Determine the (X, Y) coordinate at the center of the cell enclosing the given text.  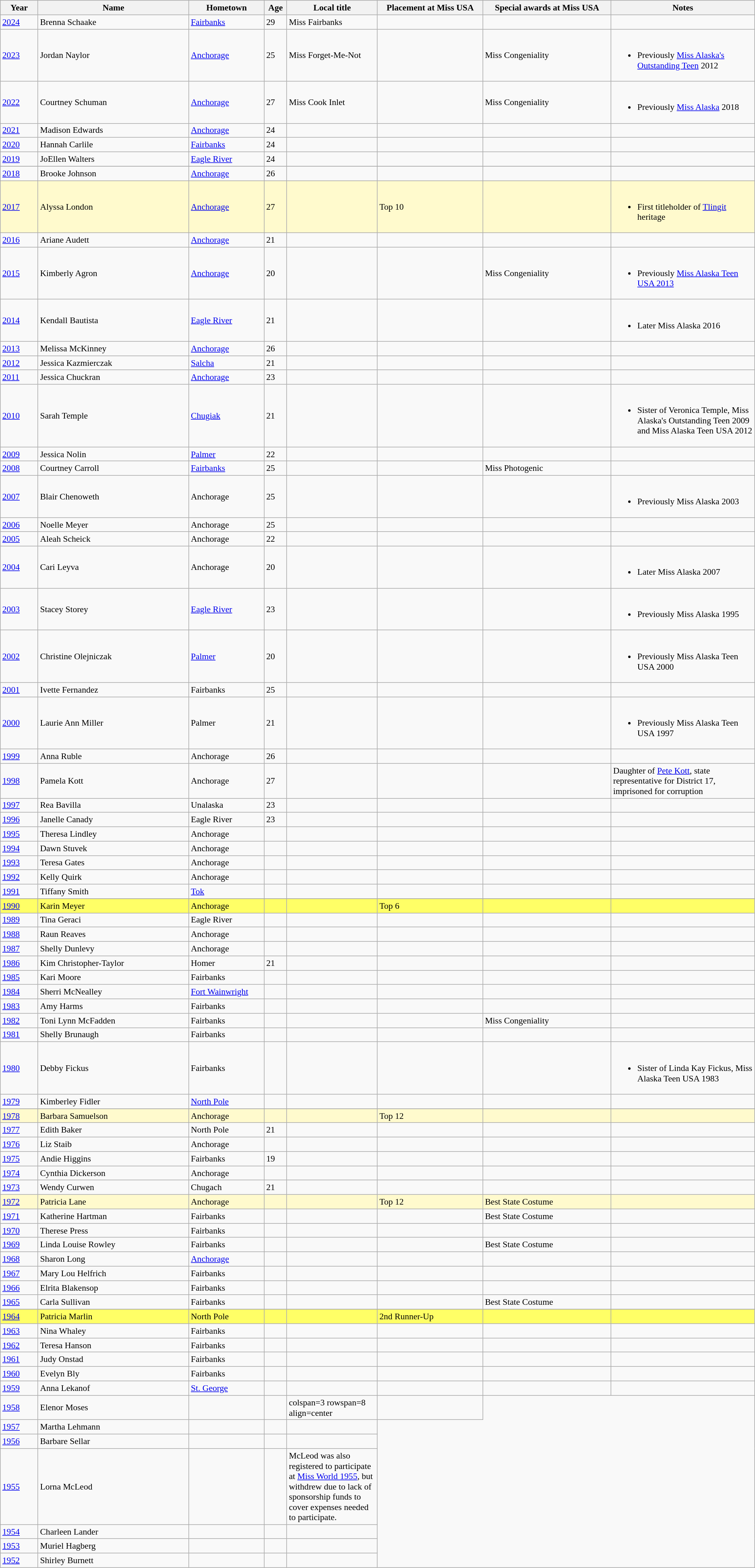
1955 (19, 1487)
2021 (19, 130)
1987 (19, 949)
1971 (19, 1216)
1986 (19, 963)
Ivette Fernandez (114, 690)
Brenna Schaake (114, 22)
Patricia Lane (114, 1202)
First titleholder of Tlingit heritage (683, 207)
Miss Photogenic (547, 468)
Laurie Ann Miller (114, 723)
Kimberley Fidler (114, 1102)
2019 (19, 159)
1967 (19, 1273)
2012 (19, 363)
Previously Miss Alaska Teen USA 2013 (683, 273)
Kimberly Agron (114, 273)
Miss Forget-Me-Not (332, 55)
1957 (19, 1427)
Courtney Schuman (114, 102)
1977 (19, 1130)
Toni Lynn McFadden (114, 1021)
Shirley Burnett (114, 1560)
1980 (19, 1068)
1952 (19, 1560)
Karin Meyer (114, 906)
1984 (19, 992)
Katherine Hartman (114, 1216)
Previously Miss Alaska 2003 (683, 497)
2009 (19, 454)
Later Miss Alaska 2016 (683, 320)
Aleah Scheick (114, 539)
Sharon Long (114, 1259)
2004 (19, 567)
2011 (19, 378)
1975 (19, 1159)
1993 (19, 863)
2014 (19, 320)
Previously Miss Alaska's Outstanding Teen 2012 (683, 55)
Age (275, 8)
1989 (19, 920)
Jordan Naylor (114, 55)
1961 (19, 1360)
Nina Whaley (114, 1331)
Christine Olejniczak (114, 656)
Placement at Miss USA (430, 8)
Local title (332, 8)
Year (19, 8)
1996 (19, 820)
Sherri McNealley (114, 992)
1992 (19, 877)
Pamela Kott (114, 781)
Brooke Johnson (114, 173)
Carla Sullivan (114, 1302)
Theresa Lindley (114, 834)
Chugiak (226, 415)
2nd Runner-Up (430, 1316)
1983 (19, 1006)
1995 (19, 834)
1964 (19, 1316)
2017 (19, 207)
Tok (226, 891)
2008 (19, 468)
1998 (19, 781)
Hannah Carlile (114, 145)
Cynthia Dickerson (114, 1173)
2018 (19, 173)
Chugach (226, 1188)
1999 (19, 756)
2016 (19, 240)
Linda Louise Rowley (114, 1245)
McLeod was also registered to participate at Miss World 1955, but withdrew due to lack of sponsorship funds to cover expenses needed to participate. (332, 1487)
Anna Lekanof (114, 1388)
29 (275, 22)
1976 (19, 1145)
Previously Miss Alaska 2018 (683, 102)
1979 (19, 1102)
1997 (19, 806)
1969 (19, 1245)
Fort Wainwright (226, 992)
1962 (19, 1345)
2000 (19, 723)
1982 (19, 1021)
Barbara Samuelson (114, 1116)
Anna Ruble (114, 756)
Jessica Nolin (114, 454)
Jessica Chuckran (114, 378)
Kim Christopher-Taylor (114, 963)
1988 (19, 935)
Name (114, 8)
1990 (19, 906)
2022 (19, 102)
Noelle Meyer (114, 525)
Patricia Marlin (114, 1316)
Previously Miss Alaska Teen USA 2000 (683, 656)
Ariane Audett (114, 240)
Judy Onstad (114, 1360)
Dawn Stuvek (114, 848)
colspan=3 rowspan=8 align=center (332, 1408)
Edith Baker (114, 1130)
2020 (19, 145)
1963 (19, 1331)
Martha Lehmann (114, 1427)
2013 (19, 349)
2006 (19, 525)
JoEllen Walters (114, 159)
Kendall Bautista (114, 320)
Therese Press (114, 1231)
2007 (19, 497)
1956 (19, 1442)
1960 (19, 1374)
Evelyn Bly (114, 1374)
Shelly Dunlevy (114, 949)
2002 (19, 656)
Raun Reaves (114, 935)
Debby Fickus (114, 1068)
1965 (19, 1302)
Jessica Kazmierczak (114, 363)
1953 (19, 1546)
1981 (19, 1035)
1958 (19, 1408)
1994 (19, 848)
2015 (19, 273)
2024 (19, 22)
1978 (19, 1116)
Miss Cook Inlet (332, 102)
Melissa McKinney (114, 349)
Sister of Linda Kay Fickus, Miss Alaska Teen USA 1983 (683, 1068)
Madison Edwards (114, 130)
Blair Chenoweth (114, 497)
Lorna McLeod (114, 1487)
Daughter of Pete Kott, state representative for District 17, imprisoned for corruption (683, 781)
Later Miss Alaska 2007 (683, 567)
Cari Leyva (114, 567)
Charleen Lander (114, 1532)
Salcha (226, 363)
1959 (19, 1388)
St. George (226, 1388)
Teresa Gates (114, 863)
Homer (226, 963)
Courtney Carroll (114, 468)
2010 (19, 415)
Kelly Quirk (114, 877)
Elenor Moses (114, 1408)
Janelle Canady (114, 820)
Wendy Curwen (114, 1188)
2003 (19, 609)
Teresa Hanson (114, 1345)
Amy Harms (114, 1006)
Previously Miss Alaska 1995 (683, 609)
Liz Staib (114, 1145)
Elrita Blakensop (114, 1288)
1985 (19, 978)
Mary Lou Helfrich (114, 1273)
1968 (19, 1259)
2001 (19, 690)
Previously Miss Alaska Teen USA 1997 (683, 723)
Tiffany Smith (114, 891)
1966 (19, 1288)
Special awards at Miss USA (547, 8)
1972 (19, 1202)
1970 (19, 1231)
Andie Higgins (114, 1159)
Unalaska (226, 806)
Notes (683, 8)
Sarah Temple (114, 415)
Muriel Hagberg (114, 1546)
2005 (19, 539)
1954 (19, 1532)
1974 (19, 1173)
19 (275, 1159)
Kari Moore (114, 978)
Top 10 (430, 207)
Hometown (226, 8)
Rea Bavilla (114, 806)
Top 6 (430, 906)
Tina Geraci (114, 920)
Alyssa London (114, 207)
1991 (19, 891)
1973 (19, 1188)
Sister of Veronica Temple, Miss Alaska's Outstanding Teen 2009 and Miss Alaska Teen USA 2012 (683, 415)
Miss Fairbanks (332, 22)
2023 (19, 55)
Shelly Brunaugh (114, 1035)
Stacey Storey (114, 609)
Barbare Sellar (114, 1442)
